Find where the given text appears and provide that cell's center as (x, y) coordinate. 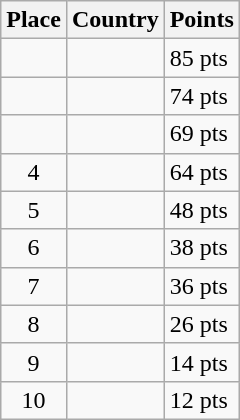
Place (34, 20)
10 (34, 400)
85 pts (202, 58)
69 pts (202, 134)
48 pts (202, 210)
14 pts (202, 362)
6 (34, 248)
7 (34, 286)
74 pts (202, 96)
Points (202, 20)
5 (34, 210)
Country (115, 20)
26 pts (202, 324)
38 pts (202, 248)
9 (34, 362)
8 (34, 324)
64 pts (202, 172)
4 (34, 172)
12 pts (202, 400)
36 pts (202, 286)
